Return (x, y) of the center of cell containing provided text 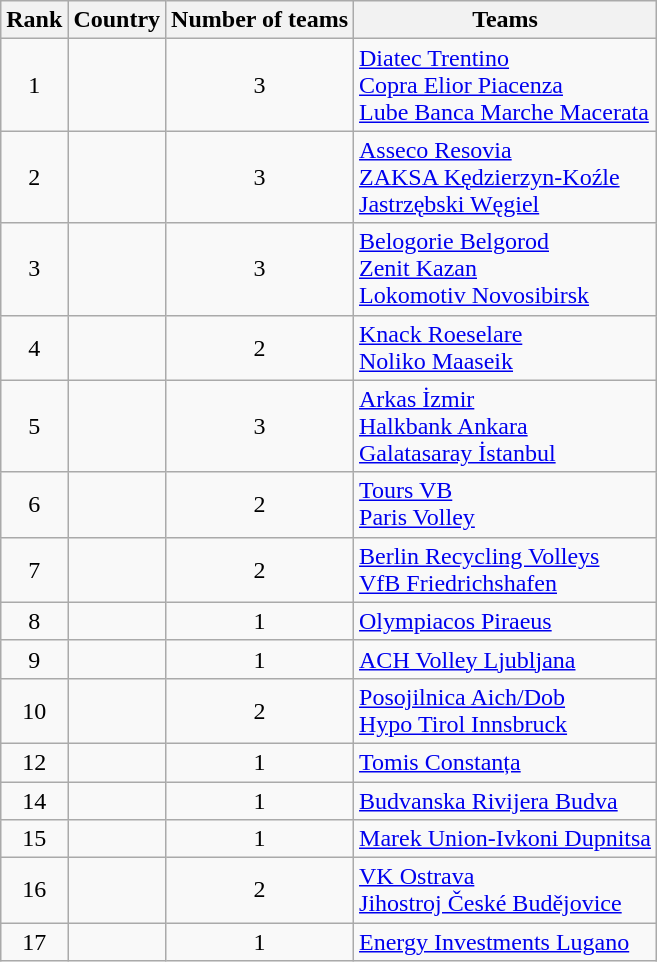
Energy Investments Lugano (506, 942)
12 (34, 762)
16 (34, 890)
5 (34, 426)
Rank (34, 20)
Knack Roeselare Noliko Maaseik (506, 348)
Posojilnica Aich/Dob Hypo Tirol Innsbruck (506, 710)
15 (34, 839)
Belogorie Belgorod Zenit Kazan Lokomotiv Novosibirsk (506, 269)
Tomis Constanța (506, 762)
6 (34, 504)
Berlin Recycling Volleys VfB Friedrichshafen (506, 570)
Arkas İzmir Halkbank Ankara Galatasaray İstanbul (506, 426)
Budvanska Rivijera Budva (506, 801)
10 (34, 710)
Number of teams (260, 20)
4 (34, 348)
Teams (506, 20)
Marek Union-Ivkoni Dupnitsa (506, 839)
14 (34, 801)
VK Ostrava Jihostroj České Budějovice (506, 890)
7 (34, 570)
17 (34, 942)
Tours VB Paris Volley (506, 504)
9 (34, 659)
8 (34, 621)
ACH Volley Ljubljana (506, 659)
Diatec Trentino Copra Elior Piacenza Lube Banca Marche Macerata (506, 85)
Country (117, 20)
Asseco Resovia ZAKSA Kędzierzyn-Koźle Jastrzębski Węgiel (506, 177)
Olympiacos Piraeus (506, 621)
